Capture the cell that displays the provided text and extract its (x, y) central coordinate. 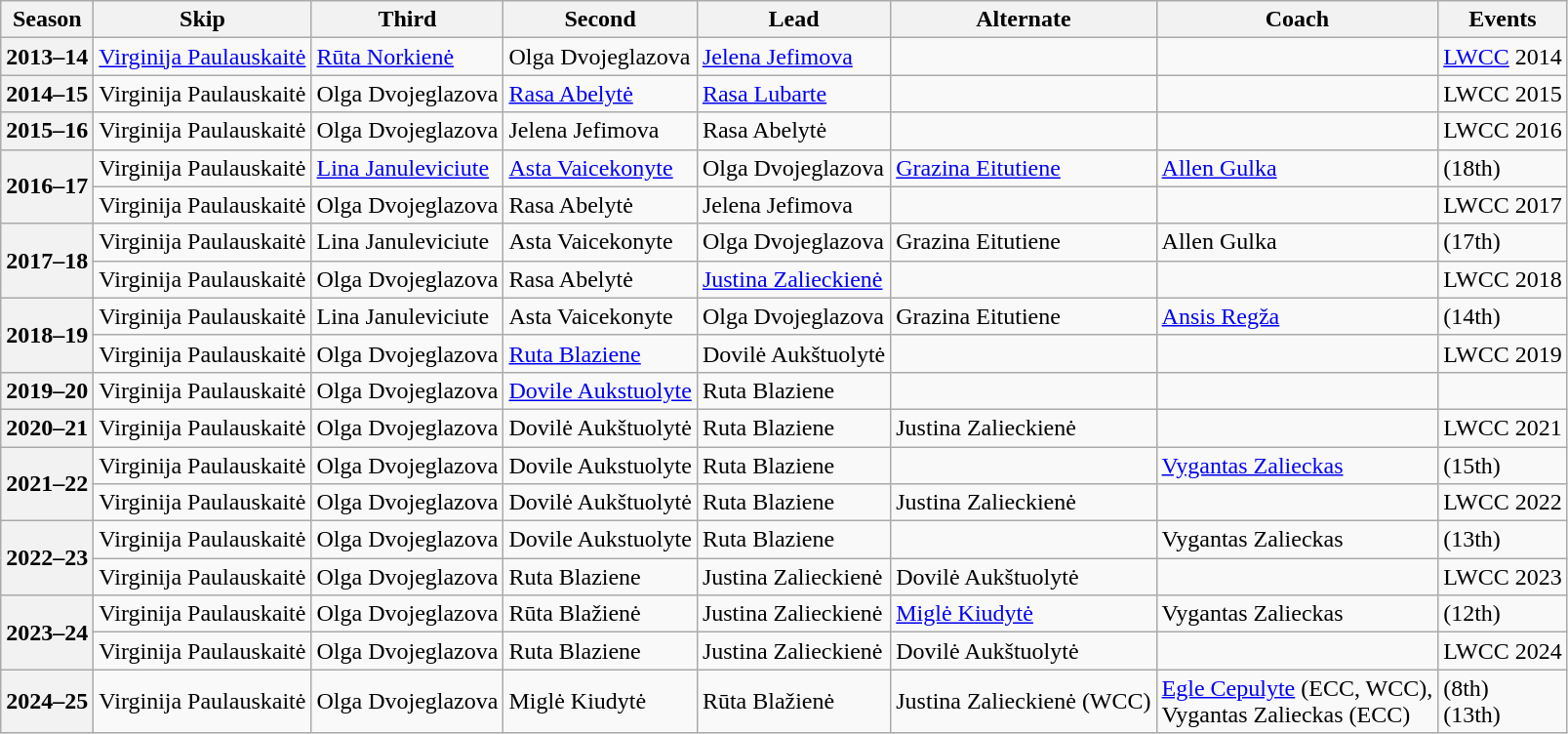
Events (1503, 20)
Egle Cepulyte (ECC, WCC),Vygantas Zalieckas (ECC) (1298, 701)
(15th) (1503, 466)
2017–18 (47, 261)
2024–25 (47, 701)
(12th) (1503, 614)
LWCC 2021 (1503, 428)
Rasa Lubarte (793, 94)
2014–15 (47, 94)
LWCC 2017 (1503, 205)
Alternate (1024, 20)
Skip (203, 20)
(14th) (1503, 316)
2018–19 (47, 335)
LWCC 2018 (1503, 279)
Coach (1298, 20)
2021–22 (47, 484)
(17th) (1503, 242)
2016–17 (47, 186)
2022–23 (47, 558)
LWCC 2023 (1503, 577)
Season (47, 20)
(18th) (1503, 168)
2019–20 (47, 390)
2013–14 (47, 57)
Justina Zalieckienė (WCC) (1024, 701)
Lead (793, 20)
LWCC 2014 (1503, 57)
2015–16 (47, 131)
Third (408, 20)
2020–21 (47, 428)
Second (600, 20)
LWCC 2019 (1503, 353)
LWCC 2015 (1503, 94)
Ansis Regža (1298, 316)
LWCC 2016 (1503, 131)
LWCC 2022 (1503, 503)
2023–24 (47, 632)
(13th) (1503, 540)
Rūta Norkienė (408, 57)
LWCC 2024 (1503, 651)
(8th) (13th) (1503, 701)
